For the text-containing cell, return its midpoint in (X, Y) coordinate format. 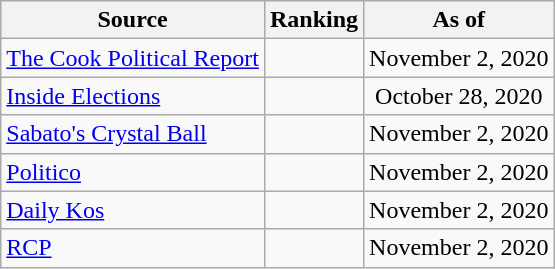
Politico (133, 172)
Daily Kos (133, 210)
Sabato's Crystal Ball (133, 134)
The Cook Political Report (133, 58)
Ranking (314, 20)
RCP (133, 248)
As of (459, 20)
Inside Elections (133, 96)
October 28, 2020 (459, 96)
Source (133, 20)
